Pinpoint the cell where the given text exists, returning its (X, Y) midpoint coordinate. 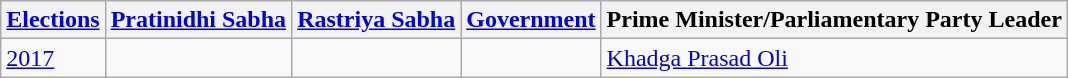
Prime Minister/Parliamentary Party Leader (834, 20)
2017 (53, 58)
Rastriya Sabha (376, 20)
Government (531, 20)
Elections (53, 20)
Pratinidhi Sabha (198, 20)
Khadga Prasad Oli (834, 58)
